Capture the cell that displays the provided text and extract its [x, y] central coordinate. 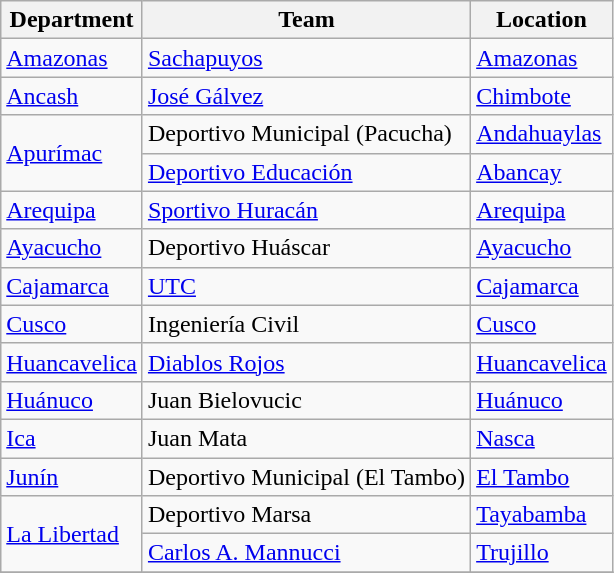
Apurímac [72, 153]
Team [306, 20]
Sportivo Huracán [306, 210]
Deportivo Educación [306, 172]
Deportivo Huáscar [306, 248]
Diablos Rojos [306, 362]
Ingeniería Civil [306, 324]
Juan Mata [306, 438]
Deportivo Municipal (El Tambo) [306, 477]
Deportivo Marsa [306, 515]
UTC [306, 286]
Juan Bielovucic [306, 400]
Junín [72, 477]
La Libertad [72, 534]
Nasca [542, 438]
Deportivo Municipal (Pacucha) [306, 134]
Chimbote [542, 96]
Department [72, 20]
Ancash [72, 96]
El Tambo [542, 477]
Tayabamba [542, 515]
Trujillo [542, 553]
José Gálvez [306, 96]
Andahuaylas [542, 134]
Ica [72, 438]
Sachapuyos [306, 58]
Abancay [542, 172]
Location [542, 20]
Carlos A. Mannucci [306, 553]
